Return the [X, Y] coordinate for the center point of the cell that contains the specified text.  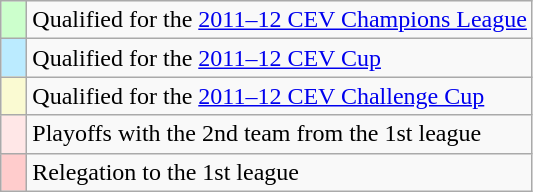
Qualified for the 2011–12 CEV Champions League [280, 20]
Playoffs with the 2nd team from the 1st league [280, 134]
Relegation to the 1st league [280, 172]
Qualified for the 2011–12 CEV Challenge Cup [280, 96]
Qualified for the 2011–12 CEV Cup [280, 58]
